Locate the cell with the specified text and output its [X, Y] center coordinate. 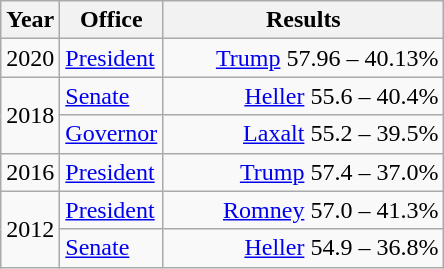
Office [112, 20]
Laxalt 55.2 – 39.5% [304, 134]
Results [304, 20]
2016 [30, 172]
Trump 57.4 – 37.0% [304, 172]
Governor [112, 134]
2020 [30, 58]
Trump 57.96 – 40.13% [304, 58]
2018 [30, 115]
Romney 57.0 – 41.3% [304, 210]
Year [30, 20]
Heller 55.6 – 40.4% [304, 96]
2012 [30, 229]
Heller 54.9 – 36.8% [304, 248]
